From the cell containing the given text, extract its center point as [x, y] coordinate. 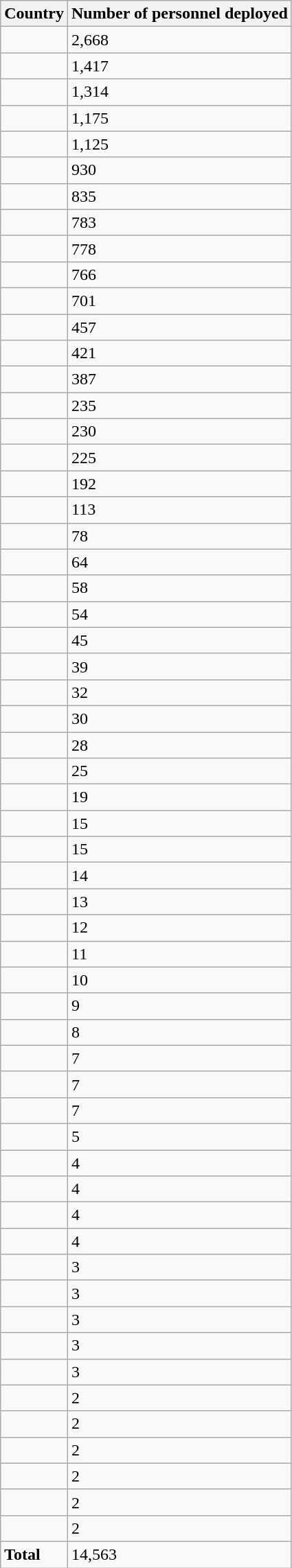
783 [179, 222]
766 [179, 274]
28 [179, 745]
113 [179, 510]
9 [179, 1006]
387 [179, 379]
58 [179, 588]
235 [179, 406]
19 [179, 797]
457 [179, 327]
14 [179, 876]
Country [34, 14]
Total [34, 1554]
64 [179, 562]
8 [179, 1032]
Number of personnel deployed [179, 14]
54 [179, 614]
45 [179, 640]
930 [179, 170]
421 [179, 353]
30 [179, 718]
39 [179, 666]
12 [179, 928]
778 [179, 248]
11 [179, 954]
25 [179, 771]
225 [179, 458]
32 [179, 692]
2,668 [179, 40]
10 [179, 980]
230 [179, 432]
835 [179, 196]
1,175 [179, 118]
13 [179, 902]
701 [179, 301]
78 [179, 536]
1,125 [179, 144]
14,563 [179, 1554]
1,314 [179, 92]
5 [179, 1136]
192 [179, 484]
1,417 [179, 66]
